Output the [x, y] coordinate of the center of the cell containing the given text.  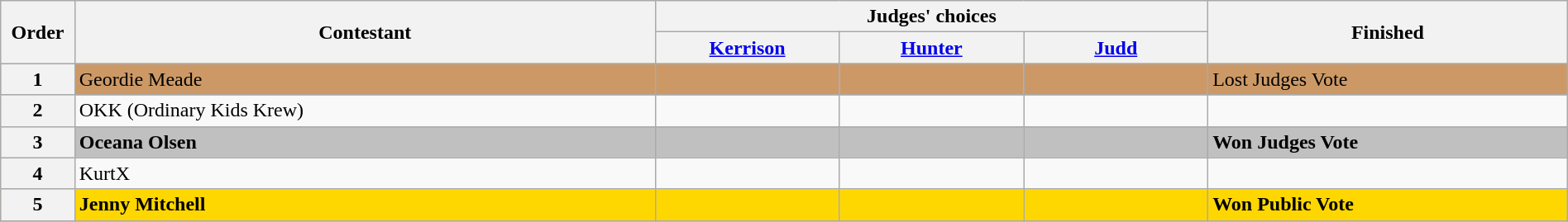
Kerrison [748, 48]
Order [38, 32]
Judd [1116, 48]
Hunter [931, 48]
4 [38, 173]
3 [38, 142]
5 [38, 205]
Geordie Meade [365, 79]
1 [38, 79]
Oceana Olsen [365, 142]
OKK (Ordinary Kids Krew) [365, 111]
Won Judges Vote [1388, 142]
KurtX [365, 173]
Contestant [365, 32]
Won Public Vote [1388, 205]
Judges' choices [931, 17]
Finished [1388, 32]
2 [38, 111]
Lost Judges Vote [1388, 79]
Jenny Mitchell [365, 205]
